Output the [x, y] coordinate of the center of the cell containing the given text.  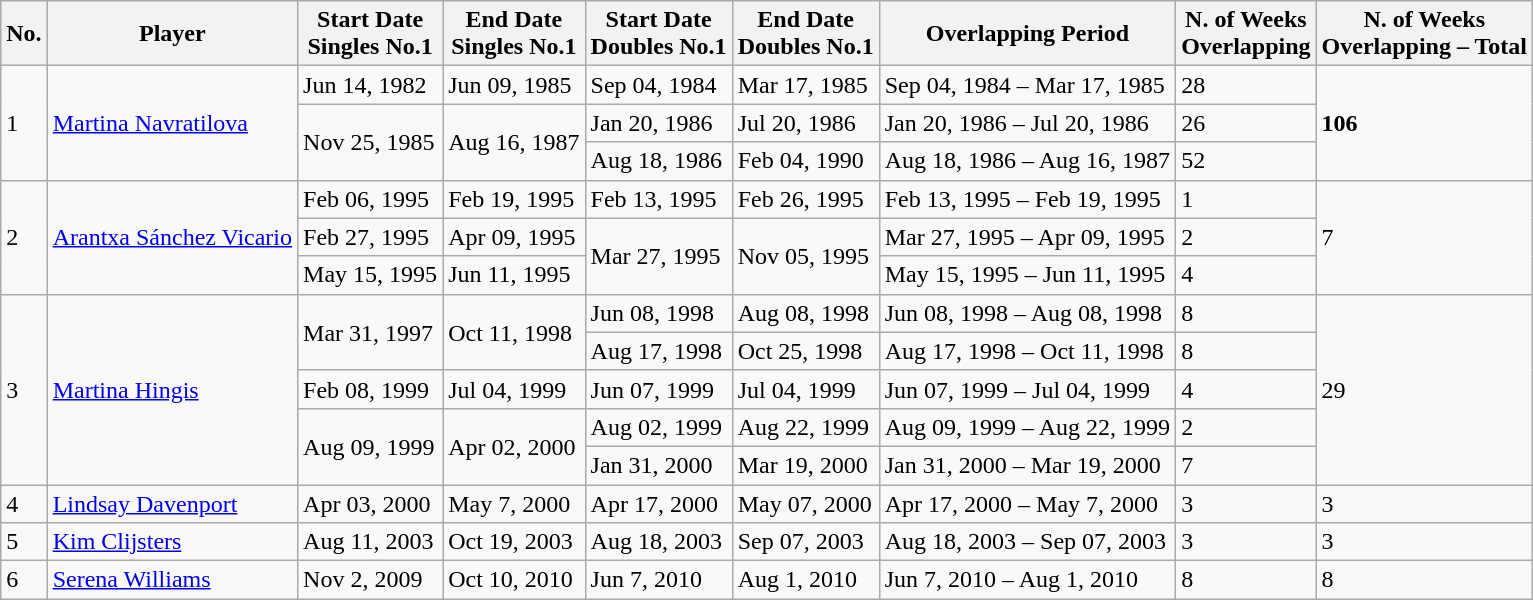
Aug 09, 1999 [370, 446]
Sep 04, 1984 – Mar 17, 1985 [1027, 85]
Start Date Singles No.1 [370, 34]
Jan 31, 2000 [658, 465]
Mar 27, 1995 [658, 256]
Mar 19, 2000 [806, 465]
Jun 08, 1998 [658, 313]
Oct 25, 1998 [806, 351]
52 [1246, 161]
Feb 19, 1995 [514, 199]
Apr 09, 1995 [514, 237]
Jun 07, 1999 – Jul 04, 1999 [1027, 389]
Aug 1, 2010 [806, 580]
Jul 20, 1986 [806, 123]
Nov 2, 2009 [370, 580]
Aug 11, 2003 [370, 542]
6 [24, 580]
Aug 18, 1986 – Aug 16, 1987 [1027, 161]
May 15, 1995 – Jun 11, 1995 [1027, 275]
29 [1424, 389]
Feb 13, 1995 [658, 199]
26 [1246, 123]
Apr 17, 2000 [658, 503]
Jan 31, 2000 – Mar 19, 2000 [1027, 465]
Feb 08, 1999 [370, 389]
Jun 07, 1999 [658, 389]
Mar 17, 1985 [806, 85]
Serena Williams [172, 580]
Aug 02, 1999 [658, 427]
Aug 18, 2003 – Sep 07, 2003 [1027, 542]
Oct 19, 2003 [514, 542]
Apr 03, 2000 [370, 503]
Aug 08, 1998 [806, 313]
Overlapping Period [1027, 34]
Feb 26, 1995 [806, 199]
Aug 17, 1998 [658, 351]
Aug 16, 1987 [514, 142]
Jun 11, 1995 [514, 275]
Feb 27, 1995 [370, 237]
Nov 05, 1995 [806, 256]
Martina Hingis [172, 389]
Jan 20, 1986 – Jul 20, 1986 [1027, 123]
Start Date Doubles No.1 [658, 34]
Feb 06, 1995 [370, 199]
Sep 04, 1984 [658, 85]
Mar 27, 1995 – Apr 09, 1995 [1027, 237]
End Date Singles No.1 [514, 34]
Jun 14, 1982 [370, 85]
May 07, 2000 [806, 503]
5 [24, 542]
Aug 17, 1998 – Oct 11, 1998 [1027, 351]
Player [172, 34]
Nov 25, 1985 [370, 142]
Sep 07, 2003 [806, 542]
Aug 18, 2003 [658, 542]
Arantxa Sánchez Vicario [172, 237]
Jun 08, 1998 – Aug 08, 1998 [1027, 313]
Apr 17, 2000 – May 7, 2000 [1027, 503]
Mar 31, 1997 [370, 332]
End Date Doubles No.1 [806, 34]
N. of Weeks Overlapping [1246, 34]
Feb 13, 1995 – Feb 19, 1995 [1027, 199]
May 7, 2000 [514, 503]
Feb 04, 1990 [806, 161]
Apr 02, 2000 [514, 446]
Jan 20, 1986 [658, 123]
Oct 11, 1998 [514, 332]
No. [24, 34]
Oct 10, 2010 [514, 580]
Jun 7, 2010 – Aug 1, 2010 [1027, 580]
Martina Navratilova [172, 123]
Jun 7, 2010 [658, 580]
Kim Clijsters [172, 542]
106 [1424, 123]
Aug 18, 1986 [658, 161]
May 15, 1995 [370, 275]
28 [1246, 85]
Lindsay Davenport [172, 503]
Aug 09, 1999 – Aug 22, 1999 [1027, 427]
N. of Weeks Overlapping – Total [1424, 34]
Aug 22, 1999 [806, 427]
Jun 09, 1985 [514, 85]
